Scan for the cell matching the given text and deliver its [X, Y] coordinate at center. 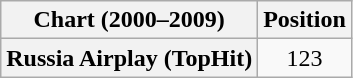
Position [305, 20]
Russia Airplay (TopHit) [130, 58]
Chart (2000–2009) [130, 20]
123 [305, 58]
